Output the [x, y] coordinate of the center of the cell containing the given text.  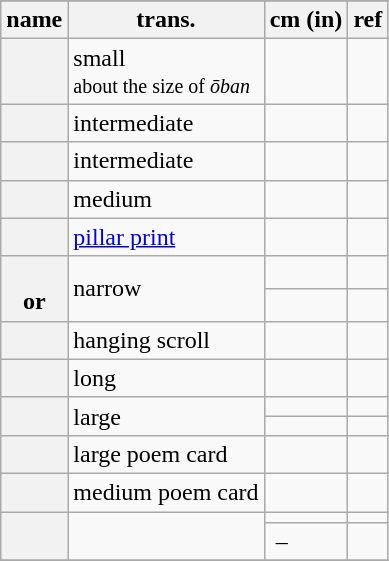
large poem card [166, 454]
hanging scroll [166, 340]
smallabout the size of ōban [166, 72]
pillar print [166, 237]
name [34, 20]
or [34, 288]
long [166, 378]
narrow [166, 288]
– [306, 542]
cm (in) [306, 20]
medium [166, 199]
trans. [166, 20]
ref [368, 20]
medium poem card [166, 492]
large [166, 416]
